Determine the [x, y] coordinate at the center of the cell enclosing the given text.  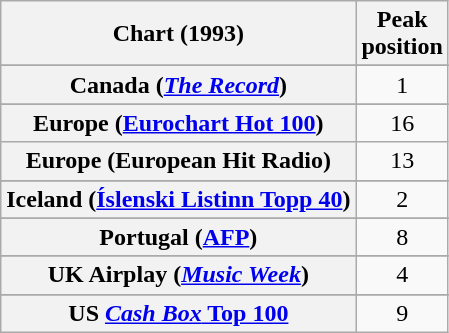
Portugal (AFP) [178, 237]
Peakposition [402, 34]
1 [402, 85]
Europe (Eurochart Hot 100) [178, 123]
8 [402, 237]
13 [402, 161]
Europe (European Hit Radio) [178, 161]
9 [402, 313]
UK Airplay (Music Week) [178, 275]
4 [402, 275]
Canada (The Record) [178, 85]
Chart (1993) [178, 34]
US Cash Box Top 100 [178, 313]
2 [402, 199]
Iceland (Íslenski Listinn Topp 40) [178, 199]
16 [402, 123]
